Find where the given text appears and provide that cell's center as (X, Y) coordinate. 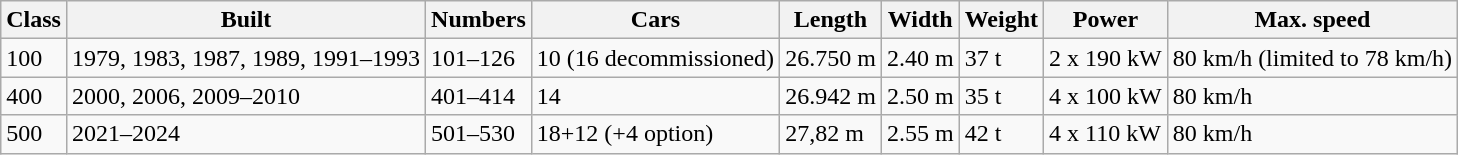
400 (34, 96)
35 t (1001, 96)
Width (920, 20)
401–414 (479, 96)
1979, 1983, 1987, 1989, 1991–1993 (246, 58)
4 x 110 kW (1106, 134)
10 (16 decommissioned) (655, 58)
Built (246, 20)
14 (655, 96)
80 km/h (limited to 78 km/h) (1312, 58)
18+12 (+4 option) (655, 134)
26.942 m (831, 96)
37 t (1001, 58)
26.750 m (831, 58)
Max. speed (1312, 20)
2.50 m (920, 96)
2021–2024 (246, 134)
100 (34, 58)
2.55 m (920, 134)
500 (34, 134)
Length (831, 20)
2000, 2006, 2009–2010 (246, 96)
27,82 m (831, 134)
101–126 (479, 58)
501–530 (479, 134)
2 x 190 kW (1106, 58)
Cars (655, 20)
4 x 100 kW (1106, 96)
Power (1106, 20)
Weight (1001, 20)
2.40 m (920, 58)
42 t (1001, 134)
Numbers (479, 20)
Class (34, 20)
